Search for the cell housing the specified text and yield its [X, Y] center coordinate. 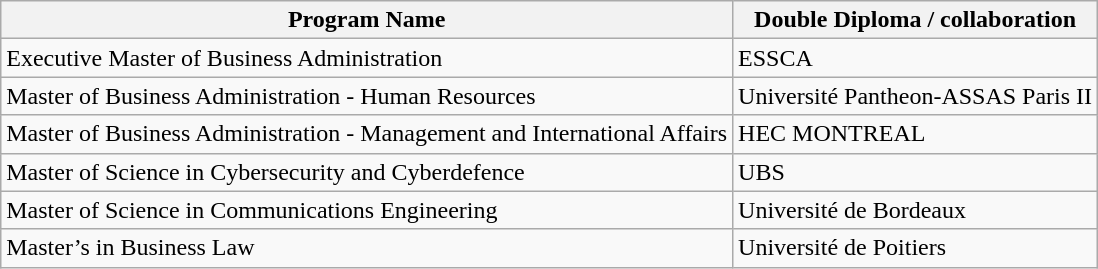
Master’s in Business Law [367, 248]
Executive Master of Business Administration [367, 58]
Université de Poitiers [916, 248]
Master of Science in Cybersecurity and Cyberdefence [367, 172]
ESSCA [916, 58]
Double Diploma / collaboration [916, 20]
Program Name [367, 20]
UBS [916, 172]
Université Pantheon-ASSAS Paris II [916, 96]
Master of Business Administration - Management and International Affairs [367, 134]
Master of Science in Communications Engineering [367, 210]
Université de Bordeaux [916, 210]
Master of Business Administration - Human Resources [367, 96]
HEC MONTREAL [916, 134]
